Identify which cell holds the provided text, then report its [X, Y] central coordinate. 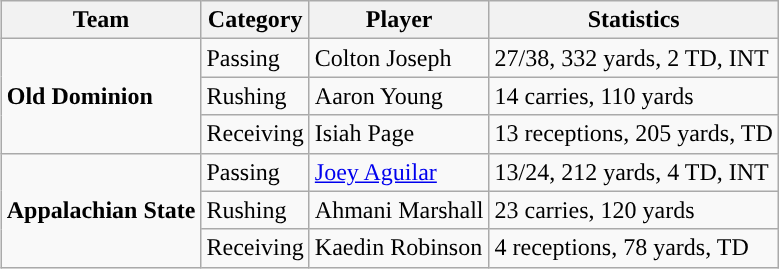
Team [101, 20]
Player [399, 20]
13/24, 212 yards, 4 TD, INT [634, 172]
Colton Joseph [399, 58]
Statistics [634, 20]
Aaron Young [399, 96]
14 carries, 110 yards [634, 96]
27/38, 332 yards, 2 TD, INT [634, 58]
4 receptions, 78 yards, TD [634, 248]
23 carries, 120 yards [634, 210]
Category [255, 20]
Isiah Page [399, 134]
Ahmani Marshall [399, 210]
13 receptions, 205 yards, TD [634, 134]
Kaedin Robinson [399, 248]
Old Dominion [101, 96]
Appalachian State [101, 210]
Joey Aguilar [399, 172]
